From the cell containing the given text, extract its center point as (X, Y) coordinate. 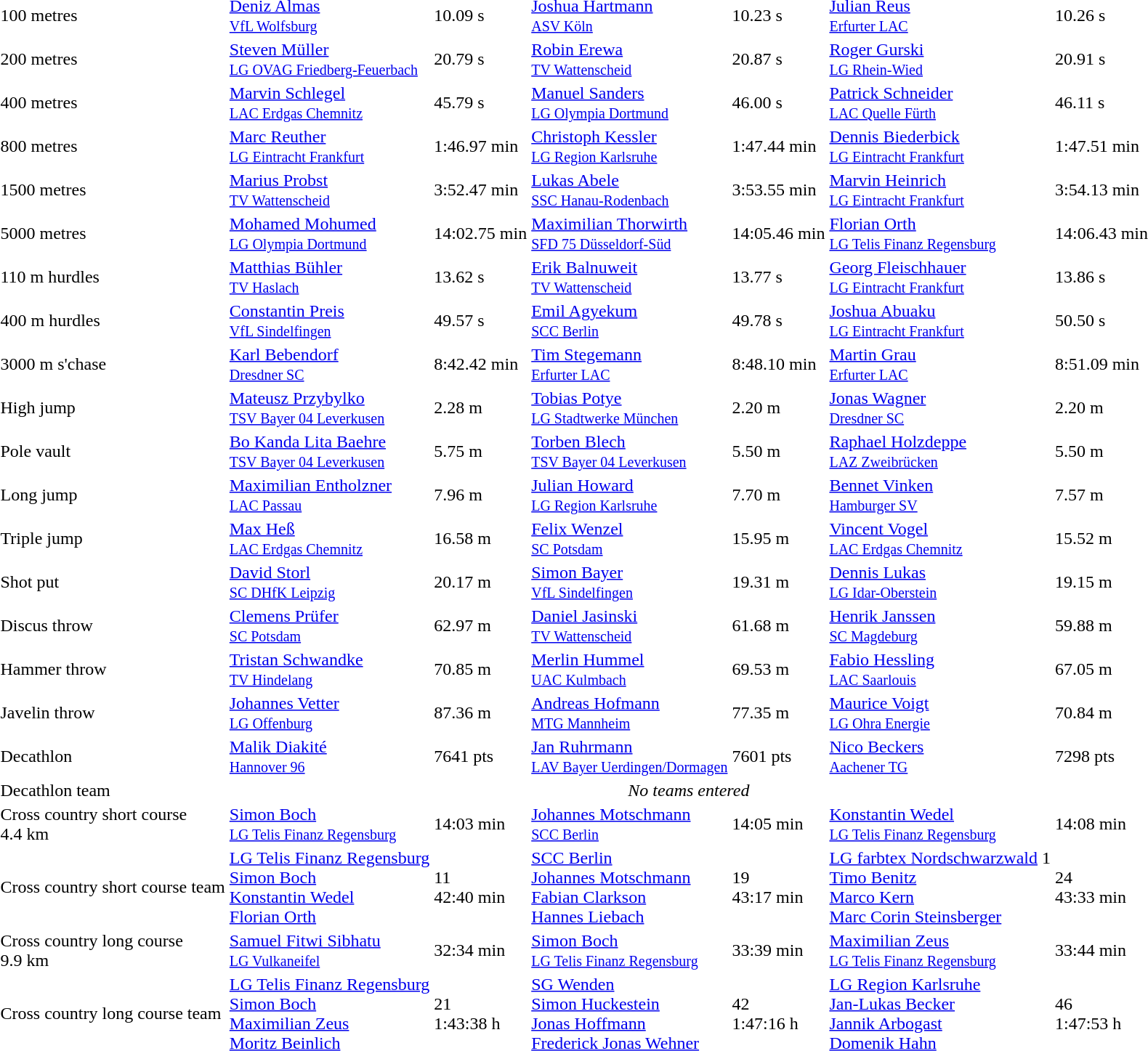
33:39 min (779, 950)
Patrick SchneiderLAC Quelle Fürth (940, 103)
7.70 m (779, 495)
Tobias PotyeLG Stadtwerke München (629, 408)
LG farbtex Nordschwarzwald 1Timo BenitzMarco KernMarc Corin Steinsberger (940, 888)
David StorlSC DHfK Leipzig (329, 583)
Roger GurskiLG Rhein-Wied (940, 60)
Tristan SchwandkeTV Hindelang (329, 670)
45.79 s (481, 103)
19.31 m (779, 583)
Marc ReutherLG Eintracht Frankfurt (329, 147)
Samuel Fitwi SibhatuLG Vulkaneifel (329, 950)
Steven MüllerLG OVAG Friedberg-Feuerbach (329, 60)
Vincent VogelLAC Erdgas Chemnitz (940, 539)
Daniel JasinskiTV Wattenscheid (629, 626)
Henrik JanssenSC Magdeburg (940, 626)
Tim StegemannErfurter LAC (629, 365)
14:02.75 min (481, 234)
Julian HowardLG Region Karlsruhe (629, 495)
Nico BeckersAachener TG (940, 757)
Maximilian EntholznerLAC Passau (329, 495)
Matthias BühlerTV Haslach (329, 277)
14:05.46 min (779, 234)
14:05 min (779, 824)
Erik BalnuweitTV Wattenscheid (629, 277)
15.95 m (779, 539)
Maximilian ThorwirthSFD 75 Düsseldorf-Süd (629, 234)
69.53 m (779, 670)
1943:17 min (779, 888)
Johannes MotschmannSCC Berlin (629, 824)
8:48.10 min (779, 365)
Dennis BiederbickLG Eintracht Frankfurt (940, 147)
Jan RuhrmannLAV Bayer Uerdingen/Dormagen (629, 757)
20.87 s (779, 60)
8:42.42 min (481, 365)
Florian OrthLG Telis Finanz Regensburg (940, 234)
7.96 m (481, 495)
Raphael HolzdeppeLAZ Zweibrücken (940, 452)
7641 pts (481, 757)
49.57 s (481, 321)
62.97 m (481, 626)
Andreas HofmannMTG Mannheim (629, 713)
3:52.47 min (481, 190)
Malik DiakitéHannover 96 (329, 757)
1:47.44 min (779, 147)
Johannes VetterLG Offenburg (329, 713)
3:53.55 min (779, 190)
13.62 s (481, 277)
Martin GrauErfurter LAC (940, 365)
Georg FleischhauerLG Eintracht Frankfurt (940, 277)
Max HeßLAC Erdgas Chemnitz (329, 539)
Mateusz PrzybylkoTSV Bayer 04 Leverkusen (329, 408)
2.28 m (481, 408)
Felix WenzelSC Potsdam (629, 539)
Dennis LukasLG Idar-Oberstein (940, 583)
Robin ErewaTV Wattenscheid (629, 60)
Marius ProbstTV Wattenscheid (329, 190)
Lukas AbeleSSC Hanau-Rodenbach (629, 190)
Manuel SandersLG Olympia Dortmund (629, 103)
1142:40 min (481, 888)
LG Telis Finanz RegensburgSimon BochKonstantin WedelFlorian Orth (329, 888)
49.78 s (779, 321)
Marvin SchlegelLAC Erdgas Chemnitz (329, 103)
Marvin HeinrichLG Eintracht Frankfurt (940, 190)
Maurice VoigtLG Ohra Energie (940, 713)
Maximilian ZeusLG Telis Finanz Regensburg (940, 950)
Jonas WagnerDresdner SC (940, 408)
20.17 m (481, 583)
87.36 m (481, 713)
Simon BayerVfL Sindelfingen (629, 583)
Christoph KesslerLG Region Karlsruhe (629, 147)
7601 pts (779, 757)
Mohamed MohumedLG Olympia Dortmund (329, 234)
Karl BebendorfDresdner SC (329, 365)
13.77 s (779, 277)
14:03 min (481, 824)
1:46.97 min (481, 147)
Torben BlechTSV Bayer 04 Leverkusen (629, 452)
77.35 m (779, 713)
Clemens PrüferSC Potsdam (329, 626)
Joshua AbuakuLG Eintracht Frankfurt (940, 321)
Bennet VinkenHamburger SV (940, 495)
Konstantin WedelLG Telis Finanz Regensburg (940, 824)
5.50 m (779, 452)
46.00 s (779, 103)
Merlin HummelUAC Kulmbach (629, 670)
5.75 m (481, 452)
16.58 m (481, 539)
20.79 s (481, 60)
SCC BerlinJohannes MotschmannFabian ClarksonHannes Liebach (629, 888)
2.20 m (779, 408)
Fabio HesslingLAC Saarlouis (940, 670)
Constantin PreisVfL Sindelfingen (329, 321)
70.85 m (481, 670)
32:34 min (481, 950)
61.68 m (779, 626)
Bo Kanda Lita BaehreTSV Bayer 04 Leverkusen (329, 452)
Emil AgyekumSCC Berlin (629, 321)
